Return [x, y] of the center of cell containing provided text 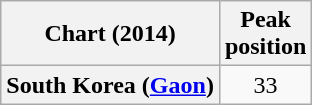
South Korea (Gaon) [110, 85]
Peakposition [265, 34]
33 [265, 85]
Chart (2014) [110, 34]
